From the cell containing the given text, extract its center point as (x, y) coordinate. 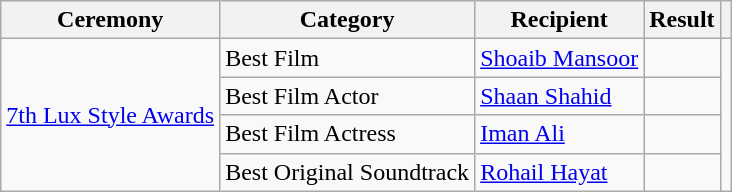
Shaan Shahid (560, 96)
Shoaib Mansoor (560, 58)
Result (682, 20)
Best Film (348, 58)
Rohail Hayat (560, 172)
Best Original Soundtrack (348, 172)
Best Film Actor (348, 96)
Ceremony (110, 20)
Best Film Actress (348, 134)
Category (348, 20)
Recipient (560, 20)
7th Lux Style Awards (110, 115)
Iman Ali (560, 134)
